Extract the [X, Y] coordinate from the center of the cell holding the provided text.  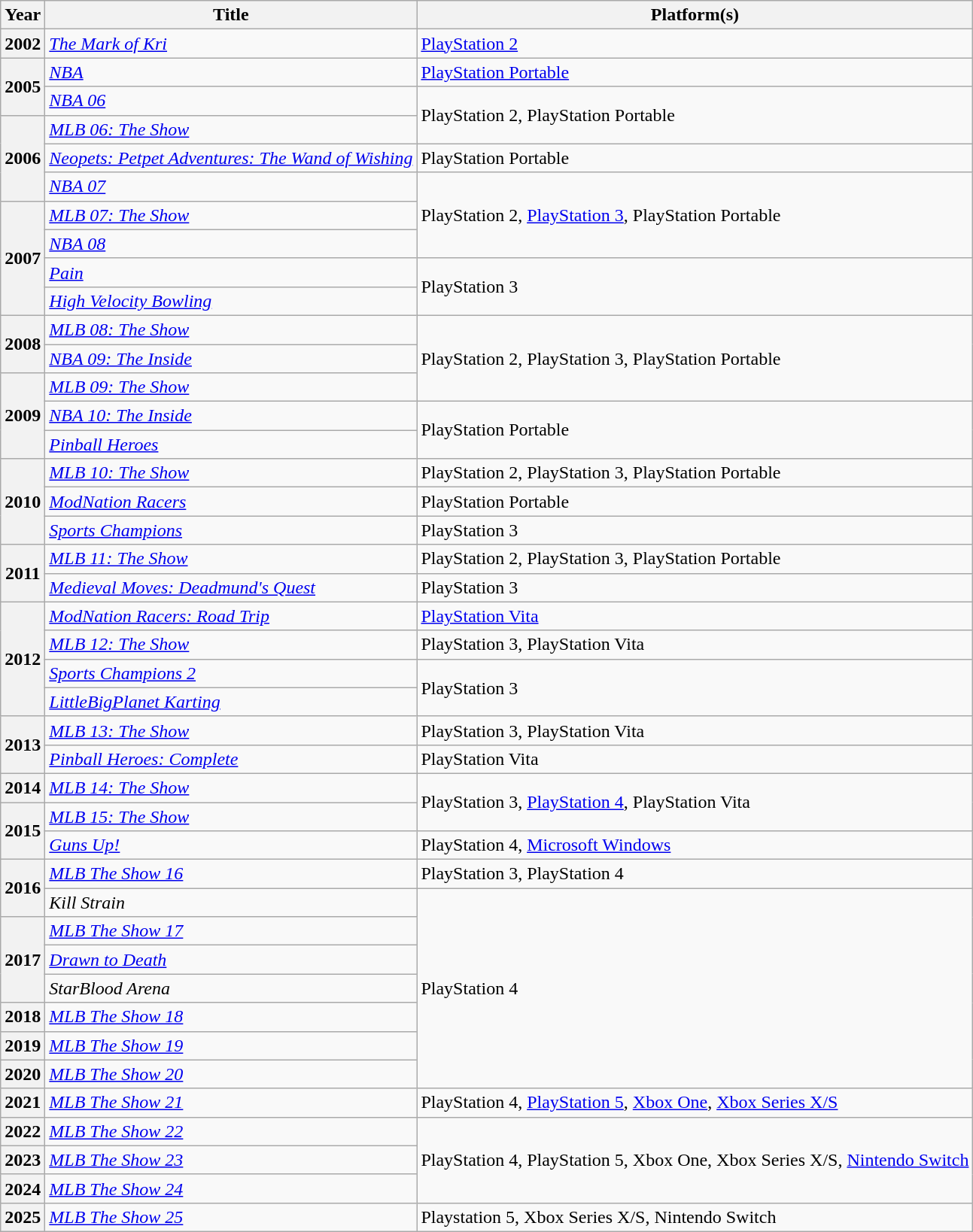
Sports Champions 2 [231, 673]
MLB 10: The Show [231, 473]
2007 [23, 258]
MLB 09: The Show [231, 387]
MLB The Show 18 [231, 1017]
2021 [23, 1103]
PlayStation 4, Microsoft Windows [695, 845]
Pain [231, 272]
MLB The Show 17 [231, 931]
MLB 12: The Show [231, 645]
MLB The Show 20 [231, 1074]
Pinball Heroes [231, 445]
MLB The Show 23 [231, 1160]
Drawn to Death [231, 960]
2015 [23, 830]
PlayStation 4 [695, 988]
2009 [23, 416]
2011 [23, 573]
High Velocity Bowling [231, 301]
2002 [23, 44]
MLB 07: The Show [231, 215]
Kill Strain [231, 903]
2010 [23, 502]
2020 [23, 1074]
MLB The Show 24 [231, 1188]
PlayStation 2, PlayStation Portable [695, 115]
MLB 08: The Show [231, 329]
MLB The Show 19 [231, 1045]
MLB The Show 16 [231, 874]
NBA 07 [231, 187]
MLB 14: The Show [231, 787]
2008 [23, 344]
NBA [231, 72]
PlayStation 4, PlayStation 5, Xbox One, Xbox Series X/S, Nintendo Switch [695, 1160]
PlayStation 3, PlayStation 4 [695, 874]
2019 [23, 1045]
NBA 08 [231, 244]
Year [23, 15]
PlayStation 3, PlayStation 4, PlayStation Vita [695, 802]
2014 [23, 787]
MLB The Show 22 [231, 1131]
Playstation 5, Xbox Series X/S, Nintendo Switch [695, 1217]
MLB 15: The Show [231, 816]
Sports Champions [231, 530]
Platform(s) [695, 15]
MLB The Show 25 [231, 1217]
2017 [23, 960]
2024 [23, 1188]
MLB 11: The Show [231, 559]
Neopets: Petpet Adventures: The Wand of Wishing [231, 158]
MLB 13: The Show [231, 730]
NBA 10: The Inside [231, 416]
LittleBigPlanet Karting [231, 702]
2016 [23, 888]
Medieval Moves: Deadmund's Quest [231, 587]
2018 [23, 1017]
ModNation Racers: Road Trip [231, 616]
Title [231, 15]
Pinball Heroes: Complete [231, 759]
2006 [23, 158]
Guns Up! [231, 845]
2023 [23, 1160]
MLB 06: The Show [231, 129]
2025 [23, 1217]
StarBlood Arena [231, 988]
ModNation Racers [231, 502]
PlayStation 2 [695, 44]
PlayStation 4, PlayStation 5, Xbox One, Xbox Series X/S [695, 1103]
The Mark of Kri [231, 44]
2005 [23, 86]
MLB The Show 21 [231, 1103]
2013 [23, 745]
NBA 09: The Inside [231, 359]
2022 [23, 1131]
2012 [23, 659]
NBA 06 [231, 101]
